Scan for the cell matching the given text and deliver its (X, Y) coordinate at center. 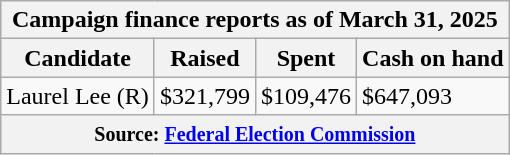
Campaign finance reports as of March 31, 2025 (255, 20)
$647,093 (433, 96)
Raised (204, 58)
Laurel Lee (R) (78, 96)
Spent (306, 58)
$109,476 (306, 96)
Source: Federal Election Commission (255, 134)
Candidate (78, 58)
$321,799 (204, 96)
Cash on hand (433, 58)
